Provide the (x, y) coordinate of the cell's center where the given text is located.  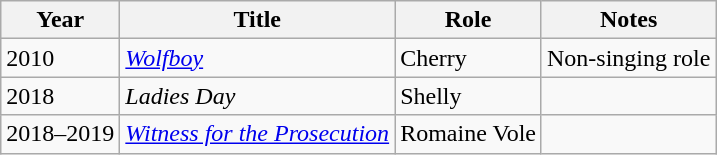
Title (258, 20)
Ladies Day (258, 96)
Role (468, 20)
2018–2019 (60, 134)
2010 (60, 58)
Notes (628, 20)
Romaine Vole (468, 134)
Wolfboy (258, 58)
Shelly (468, 96)
Witness for the Prosecution (258, 134)
Non-singing role (628, 58)
Cherry (468, 58)
2018 (60, 96)
Year (60, 20)
